Identify which cell holds the provided text, then report its (x, y) central coordinate. 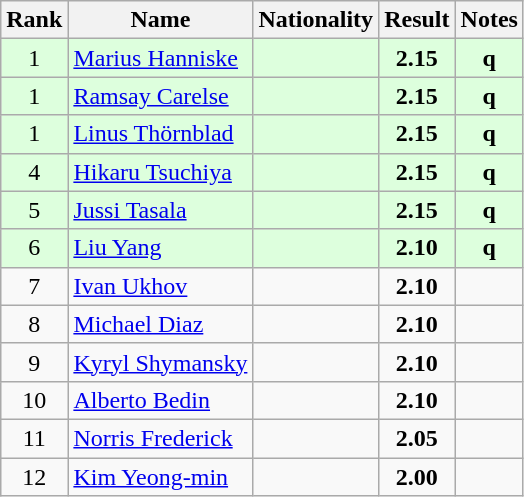
Kim Yeong-min (160, 477)
Hikaru Tsuchiya (160, 172)
7 (34, 286)
Norris Frederick (160, 438)
6 (34, 248)
Name (160, 20)
2.05 (417, 438)
8 (34, 324)
Result (417, 20)
Nationality (316, 20)
Jussi Tasala (160, 210)
9 (34, 362)
Notes (489, 20)
Marius Hanniske (160, 58)
5 (34, 210)
Linus Thörnblad (160, 134)
Rank (34, 20)
Michael Diaz (160, 324)
Kyryl Shymansky (160, 362)
Alberto Bedin (160, 400)
Ramsay Carelse (160, 96)
12 (34, 477)
2.00 (417, 477)
10 (34, 400)
4 (34, 172)
11 (34, 438)
Ivan Ukhov (160, 286)
Liu Yang (160, 248)
